Capture the cell that displays the provided text and extract its [X, Y] central coordinate. 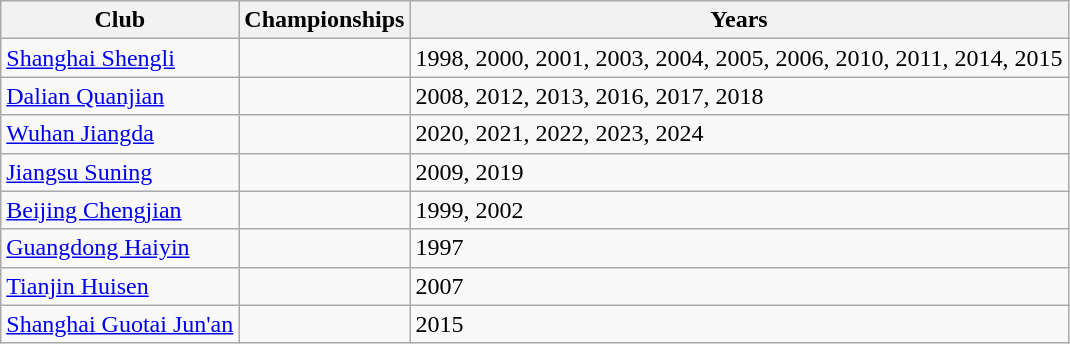
2009, 2019 [739, 172]
Guangdong Haiyin [120, 248]
Club [120, 20]
Beijing Chengjian [120, 210]
1997 [739, 248]
1998, 2000, 2001, 2003, 2004, 2005, 2006, 2010, 2011, 2014, 2015 [739, 58]
Tianjin Huisen [120, 286]
Wuhan Jiangda [120, 134]
2007 [739, 286]
Shanghai Shengli [120, 58]
Championships [324, 20]
Shanghai Guotai Jun'an [120, 324]
Jiangsu Suning [120, 172]
2020, 2021, 2022, 2023, 2024 [739, 134]
Years [739, 20]
2008, 2012, 2013, 2016, 2017, 2018 [739, 96]
2015 [739, 324]
1999, 2002 [739, 210]
Dalian Quanjian [120, 96]
